Return (x, y) of the center of cell containing provided text 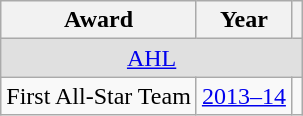
Award (99, 20)
2013–14 (244, 96)
First All-Star Team (99, 96)
Year (244, 20)
AHL (152, 58)
